Find where the given text appears and provide that cell's center as (X, Y) coordinate. 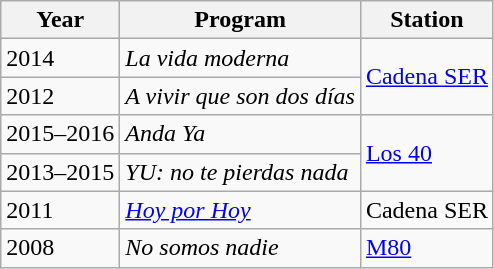
Los 40 (426, 153)
YU: no te pierdas nada (240, 172)
Hoy por Hoy (240, 210)
2015–2016 (60, 134)
2014 (60, 58)
A vivir que son dos días (240, 96)
M80 (426, 248)
2012 (60, 96)
La vida moderna (240, 58)
2013–2015 (60, 172)
Anda Ya (240, 134)
No somos nadie (240, 248)
2008 (60, 248)
2011 (60, 210)
Year (60, 20)
Station (426, 20)
Program (240, 20)
